Return the (X, Y) coordinate for the center point of the cell that contains the specified text.  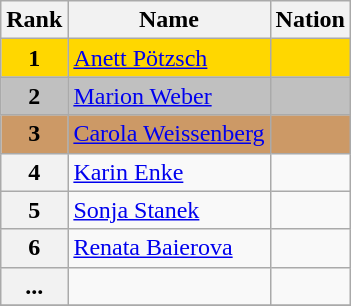
6 (34, 248)
5 (34, 210)
3 (34, 134)
Nation (310, 20)
2 (34, 96)
Carola Weissenberg (169, 134)
... (34, 286)
Renata Baierova (169, 248)
Rank (34, 20)
Karin Enke (169, 172)
Sonja Stanek (169, 210)
4 (34, 172)
Anett Pötzsch (169, 58)
1 (34, 58)
Marion Weber (169, 96)
Name (169, 20)
